Detect which cell encompasses the target text, then output its [X, Y] center coordinate. 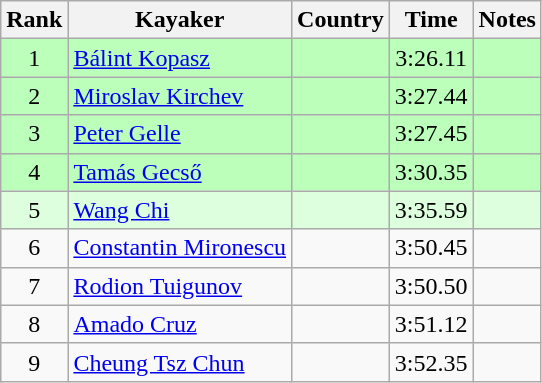
Amado Cruz [180, 324]
1 [34, 58]
Time [431, 20]
Tamás Gecső [180, 172]
9 [34, 362]
Peter Gelle [180, 134]
3:30.35 [431, 172]
Wang Chi [180, 210]
5 [34, 210]
Miroslav Kirchev [180, 96]
3:35.59 [431, 210]
Bálint Kopasz [180, 58]
Rodion Tuigunov [180, 286]
Rank [34, 20]
3:27.45 [431, 134]
4 [34, 172]
3:27.44 [431, 96]
2 [34, 96]
Country [341, 20]
6 [34, 248]
3:51.12 [431, 324]
3:50.45 [431, 248]
3:26.11 [431, 58]
Kayaker [180, 20]
3:50.50 [431, 286]
Constantin Mironescu [180, 248]
Notes [507, 20]
7 [34, 286]
3:52.35 [431, 362]
3 [34, 134]
Cheung Tsz Chun [180, 362]
8 [34, 324]
